For the text-containing cell, return its midpoint in [X, Y] coordinate format. 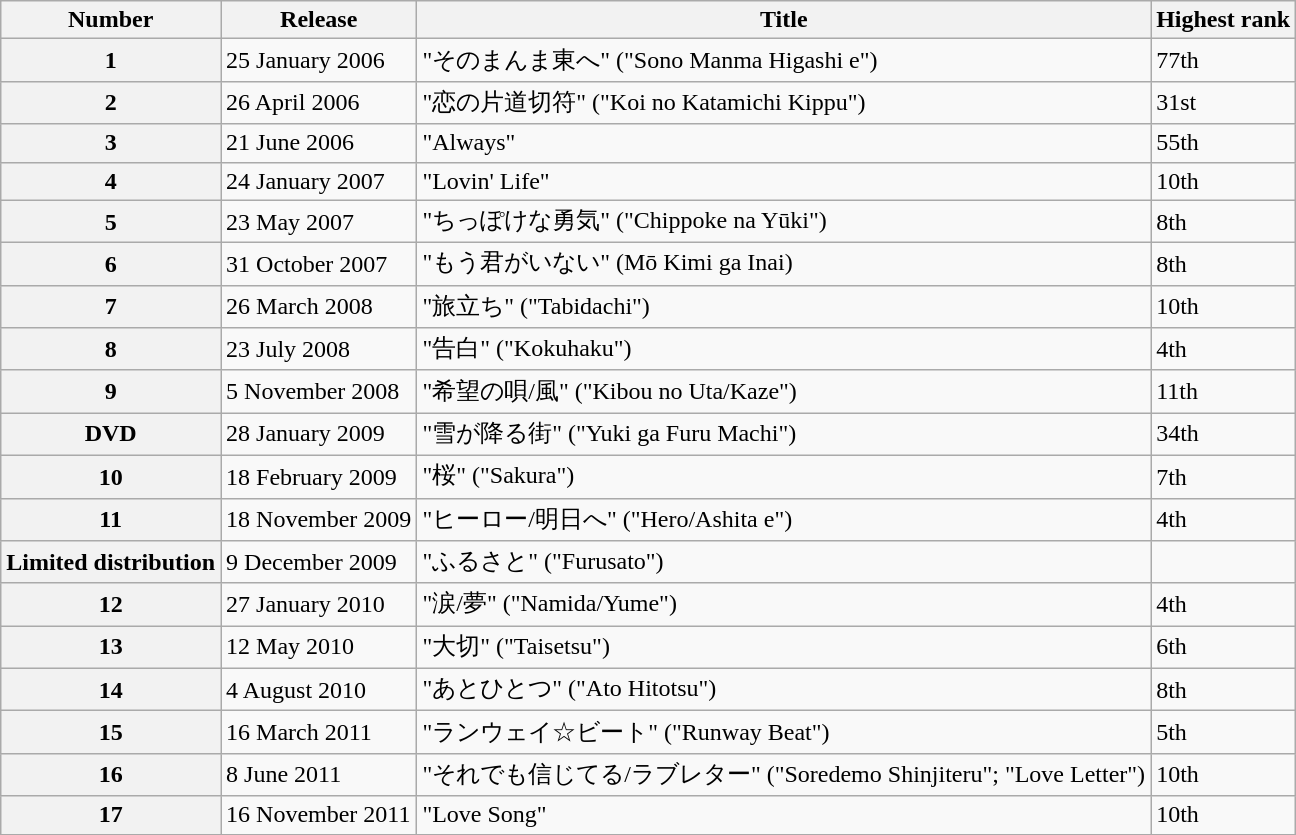
3 [111, 143]
Limited distribution [111, 562]
16 March 2011 [319, 732]
4 [111, 181]
"Love Song" [784, 815]
23 May 2007 [319, 222]
7 [111, 306]
26 March 2008 [319, 306]
"ふるさと" ("Furusato") [784, 562]
18 February 2009 [319, 476]
8 [111, 350]
"桜" ("Sakura") [784, 476]
24 January 2007 [319, 181]
31st [1224, 102]
23 July 2008 [319, 350]
"あとひとつ" ("Ato Hitotsu") [784, 690]
21 June 2006 [319, 143]
13 [111, 648]
25 January 2006 [319, 60]
"希望の唄/風" ("Kibou no Uta/Kaze") [784, 392]
"そのまんま東へ" ("Sono Manma Higashi e") [784, 60]
28 January 2009 [319, 434]
10 [111, 476]
11th [1224, 392]
1 [111, 60]
DVD [111, 434]
"告白" ("Kokuhaku") [784, 350]
8 June 2011 [319, 774]
2 [111, 102]
"ちっぽけな勇気" ("Chippoke na Yūki") [784, 222]
5 [111, 222]
Highest rank [1224, 20]
"Lovin' Life" [784, 181]
"Always" [784, 143]
14 [111, 690]
"それでも信じてる/ラブレター" ("Soredemo Shinjiteru"; "Love Letter") [784, 774]
16 November 2011 [319, 815]
"雪が降る街" ("Yuki ga Furu Machi") [784, 434]
18 November 2009 [319, 520]
6th [1224, 648]
Release [319, 20]
11 [111, 520]
"ヒーロー/明日へ" ("Hero/Ashita e") [784, 520]
16 [111, 774]
26 April 2006 [319, 102]
55th [1224, 143]
6 [111, 264]
"恋の片道切符" ("Koi no Katamichi Kippu") [784, 102]
12 [111, 604]
31 October 2007 [319, 264]
4 August 2010 [319, 690]
"涙/夢" ("Namida/Yume") [784, 604]
"もう君がいない" (Mō Kimi ga Inai) [784, 264]
77th [1224, 60]
9 December 2009 [319, 562]
"大切" ("Taisetsu") [784, 648]
"ランウェイ☆ビート" ("Runway Beat") [784, 732]
17 [111, 815]
27 January 2010 [319, 604]
34th [1224, 434]
15 [111, 732]
7th [1224, 476]
5 November 2008 [319, 392]
Number [111, 20]
12 May 2010 [319, 648]
9 [111, 392]
5th [1224, 732]
Title [784, 20]
"旅立ち" ("Tabidachi") [784, 306]
